Capture the cell that displays the provided text and extract its [X, Y] central coordinate. 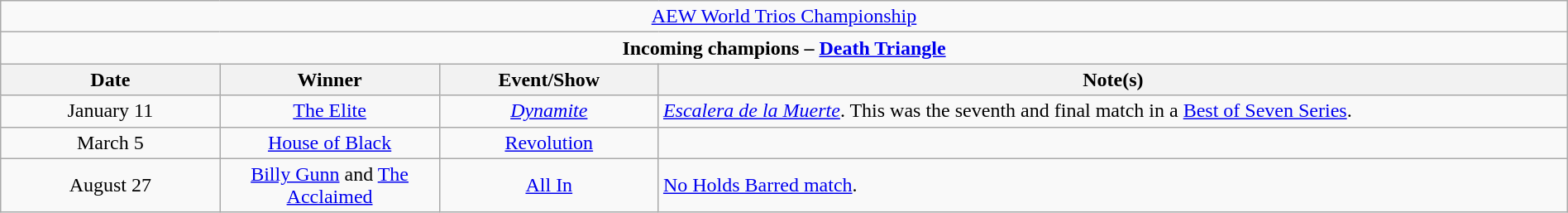
Winner [329, 80]
Date [111, 80]
Dynamite [549, 111]
Note(s) [1113, 80]
AEW World Trios Championship [784, 17]
Event/Show [549, 80]
August 27 [111, 186]
Incoming champions – Death Triangle [784, 48]
January 11 [111, 111]
Escalera de la Muerte. This was the seventh and final match in a Best of Seven Series. [1113, 111]
Billy Gunn and The Acclaimed [329, 186]
Revolution [549, 143]
No Holds Barred match. [1113, 186]
The Elite [329, 111]
March 5 [111, 143]
All In [549, 186]
House of Black [329, 143]
